Scan for the cell matching the given text and deliver its [x, y] coordinate at center. 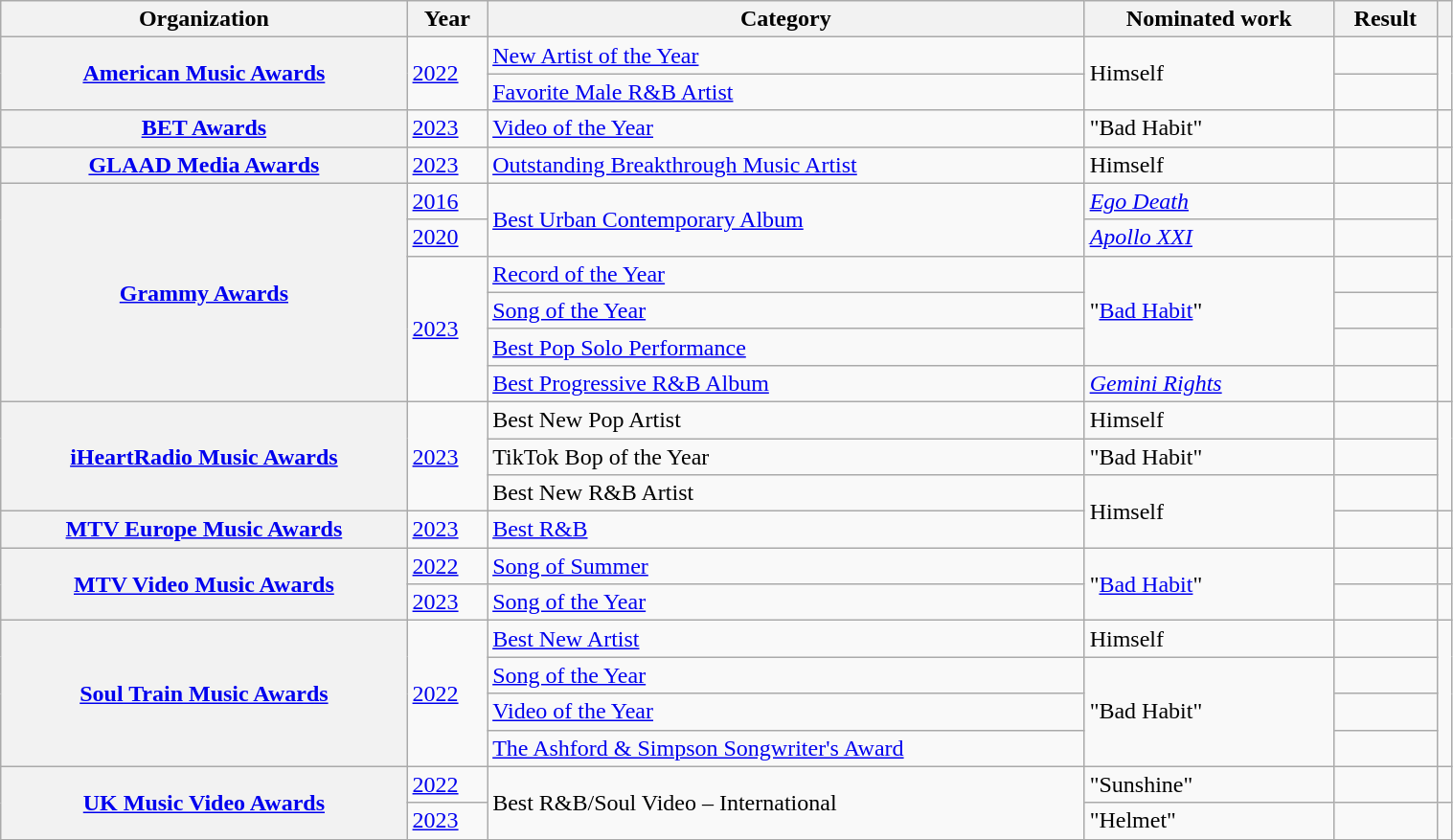
Song of Summer [786, 566]
Nominated work [1209, 19]
Outstanding Breakthrough Music Artist [786, 165]
Ego Death [1209, 201]
2016 [447, 201]
Organization [204, 19]
2020 [447, 238]
Best R&B [786, 530]
The Ashford & Simpson Songwriter's Award [786, 748]
MTV Europe Music Awards [204, 530]
Soul Train Music Awards [204, 693]
New Artist of the Year [786, 56]
American Music Awards [204, 74]
iHeartRadio Music Awards [204, 456]
Record of the Year [786, 274]
Grammy Awards [204, 292]
Best R&B/Soul Video – International [786, 803]
UK Music Video Awards [204, 803]
Best Urban Contemporary Album [786, 219]
"Helmet" [1209, 821]
Apollo XXI [1209, 238]
"Sunshine" [1209, 784]
GLAAD Media Awards [204, 165]
Gemini Rights [1209, 383]
Best New Pop Artist [786, 420]
MTV Video Music Awards [204, 584]
Category [786, 19]
Best Pop Solo Performance [786, 347]
Favorite Male R&B Artist [786, 92]
Best New R&B Artist [786, 493]
TikTok Bop of the Year [786, 457]
Year [447, 19]
BET Awards [204, 128]
Best New Artist [786, 639]
Result [1385, 19]
Best Progressive R&B Album [786, 383]
